Locate the cell with the specified text and output its (x, y) center coordinate. 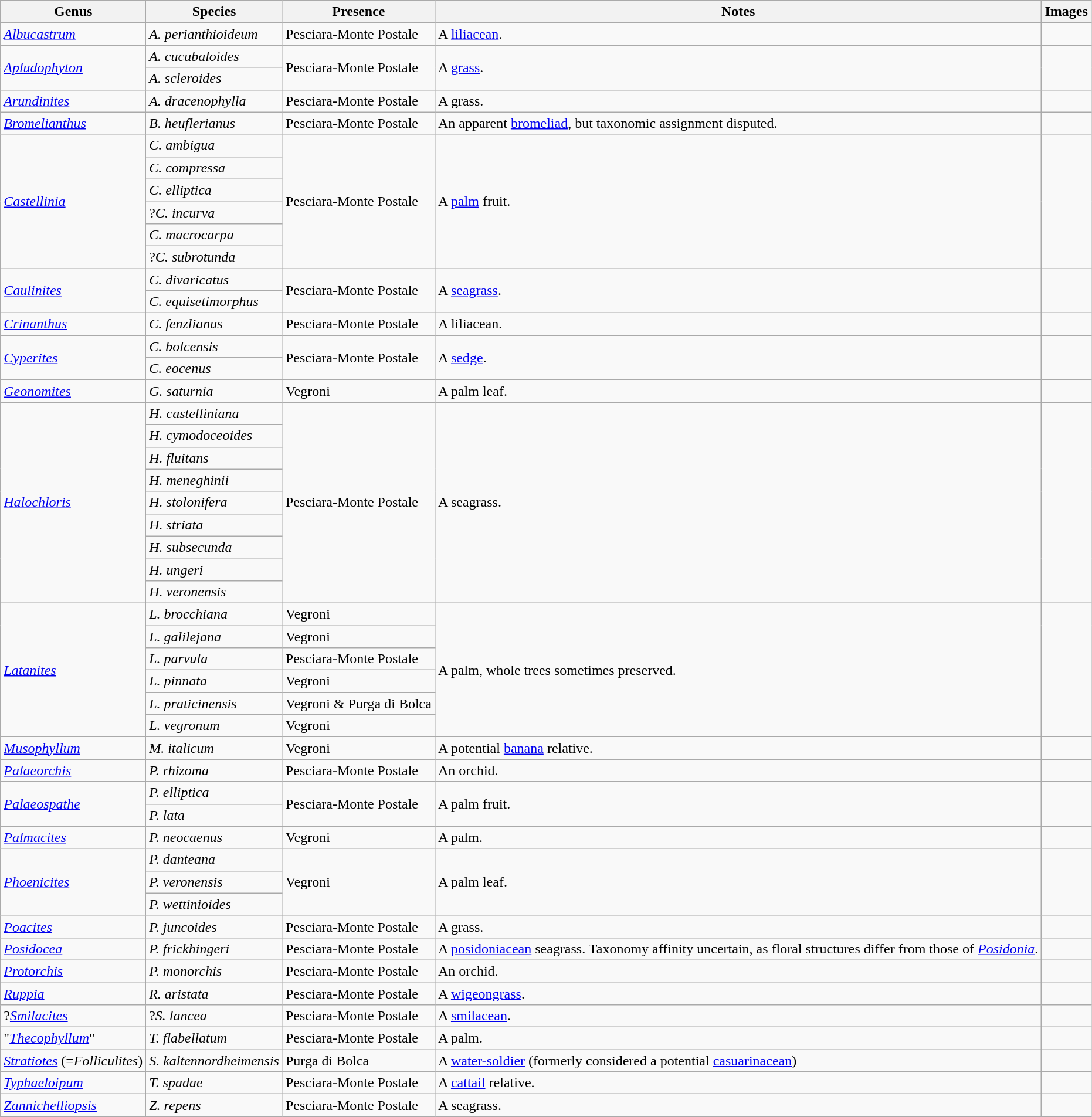
C. compressa (215, 168)
H. veronensis (215, 592)
L. pinnata (215, 681)
Species (215, 12)
L. vegronum (215, 726)
Cyperites (73, 358)
A potential banana relative. (738, 748)
Posidocea (73, 949)
C. bolcensis (215, 347)
Protorchis (73, 971)
Ruppia (73, 994)
Halochloris (73, 503)
A sedge. (738, 358)
M. italicum (215, 748)
P. elliptica (215, 793)
P. frickhingeri (215, 949)
T. spadae (215, 1083)
Poacites (73, 926)
C. fenzlianus (215, 324)
P. juncoides (215, 926)
L. parvula (215, 659)
Albucastrum (73, 34)
?Smilacites (73, 1016)
Stratiotes (=Folliculites) (73, 1061)
Bromelianthus (73, 123)
P. lata (215, 815)
T. flabellatum (215, 1038)
L. galilejana (215, 636)
Geonomites (73, 391)
Apludophyton (73, 67)
Notes (738, 12)
H. subsecunda (215, 547)
A. dracenophylla (215, 101)
"Thecophyllum" (73, 1038)
Latanites (73, 670)
C. elliptica (215, 190)
R. aristata (215, 994)
C. ambigua (215, 145)
S. kaltennordheimensis (215, 1061)
H. cymodoceoides (215, 436)
P. wettinioides (215, 904)
Crinanthus (73, 324)
An apparent bromeliad, but taxonomic assignment disputed. (738, 123)
C. macrocarpa (215, 235)
Caulinites (73, 291)
H. striata (215, 525)
?S. lancea (215, 1016)
Palaeorchis (73, 770)
P. danteana (215, 860)
Z. repens (215, 1105)
A palm, whole trees sometimes preserved. (738, 670)
?C. incurva (215, 212)
A smilacean. (738, 1016)
Images (1066, 12)
A posidoniacean seagrass. Taxonomy affinity uncertain, as floral structures differ from those of Posidonia. (738, 949)
A water-soldier (formerly considered a potential casuarinacean) (738, 1061)
G. saturnia (215, 391)
?C. subrotunda (215, 257)
H. fluitans (215, 458)
C. eocenus (215, 369)
P. monorchis (215, 971)
Palmacites (73, 837)
P. neocaenus (215, 837)
Palaeospathe (73, 804)
A. scleroides (215, 79)
B. heuflerianus (215, 123)
Zannichelliopsis (73, 1105)
A. cucubaloides (215, 56)
Phoenicites (73, 882)
A cattail relative. (738, 1083)
Purga di Bolca (358, 1061)
P. rhizoma (215, 770)
Typhaeloipum (73, 1083)
H. ungeri (215, 569)
H. meneghinii (215, 480)
L. praticinensis (215, 704)
P. veronensis (215, 882)
H. stolonifera (215, 503)
L. brocchiana (215, 614)
A. perianthioideum (215, 34)
H. castelliniana (215, 413)
C. equisetimorphus (215, 302)
Vegroni & Purga di Bolca (358, 704)
Arundinites (73, 101)
Musophyllum (73, 748)
A wigeongrass. (738, 994)
C. divaricatus (215, 280)
Castellinia (73, 201)
Presence (358, 12)
Genus (73, 12)
